Determine the [x, y] coordinate at the center of the cell enclosing the given text.  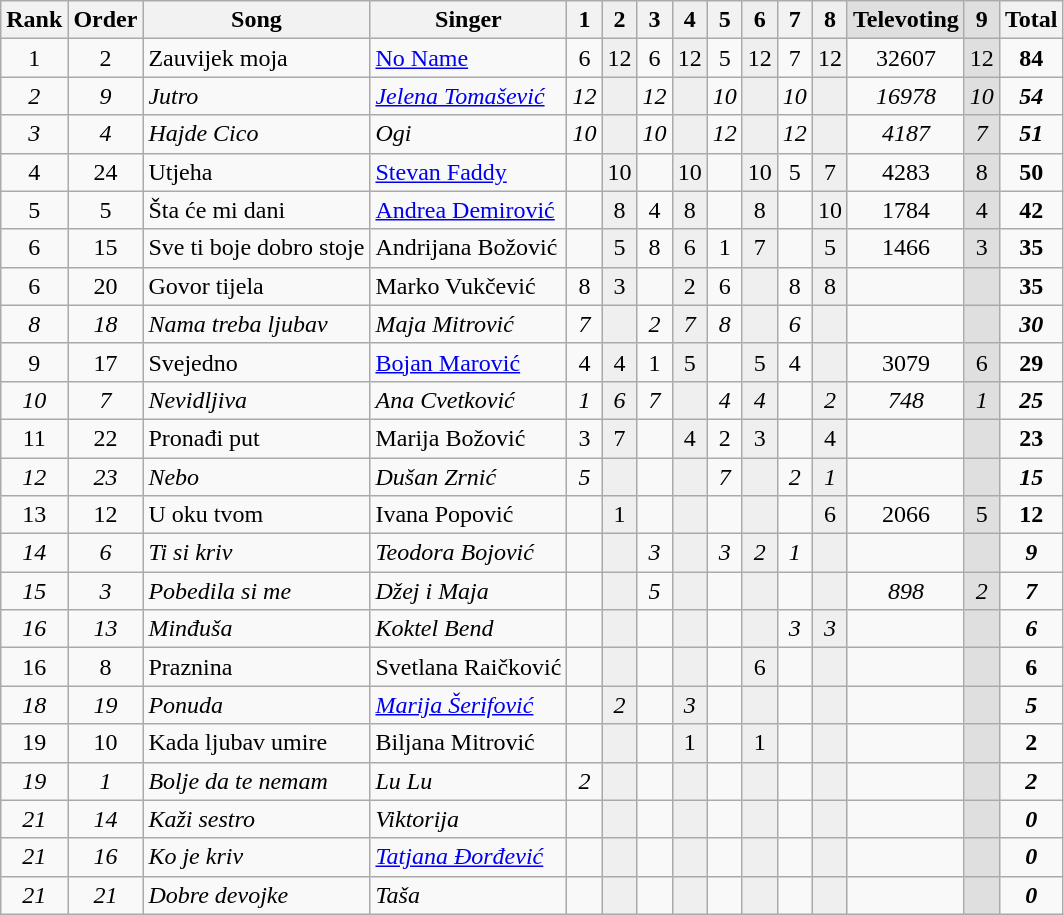
Nevidljiva [256, 400]
30 [1031, 324]
Zauvijek moja [256, 58]
Lu Lu [468, 781]
32607 [906, 58]
Ogi [468, 134]
1784 [906, 210]
Viktorija [468, 819]
Bojan Marović [468, 362]
Order [106, 20]
50 [1031, 172]
Minđuša [256, 629]
Hajde Cico [256, 134]
748 [906, 400]
Biljana Mitrović [468, 743]
Singer [468, 20]
Song [256, 20]
Džej i Maja [468, 591]
Sve ti boje dobro stoje [256, 248]
84 [1031, 58]
Bolje da te nemam [256, 781]
4283 [906, 172]
54 [1031, 96]
Dobre devojke [256, 895]
Televoting [906, 20]
Nama treba ljubav [256, 324]
Ti si kriv [256, 553]
Šta će mi dani [256, 210]
Govor tijela [256, 286]
29 [1031, 362]
Andrea Demirović [468, 210]
Teodora Bojović [468, 553]
No Name [468, 58]
Rank [34, 20]
22 [106, 438]
Total [1031, 20]
Ana Cvetković [468, 400]
Kada ljubav umire [256, 743]
Praznina [256, 667]
17 [106, 362]
Andrijana Božović [468, 248]
51 [1031, 134]
42 [1031, 210]
Ponuda [256, 705]
16978 [906, 96]
2066 [906, 515]
Pobedila si me [256, 591]
Svejedno [256, 362]
Jelena Tomašević [468, 96]
11 [34, 438]
25 [1031, 400]
Marija Božović [468, 438]
4187 [906, 134]
1466 [906, 248]
Pronađi put [256, 438]
Utjeha [256, 172]
Dušan Zrnić [468, 477]
898 [906, 591]
Ivana Popović [468, 515]
Ko je kriv [256, 857]
Stevan Faddy [468, 172]
Tatjana Đorđević [468, 857]
Maja Mitrović [468, 324]
24 [106, 172]
Taša [468, 895]
20 [106, 286]
Koktel Bend [468, 629]
Jutro [256, 96]
Marija Šerifović [468, 705]
Svetlana Raičković [468, 667]
3079 [906, 362]
Kaži sestro [256, 819]
Marko Vukčević [468, 286]
U oku tvom [256, 515]
Nebo [256, 477]
